Locate the cell with the specified text and output its (X, Y) center coordinate. 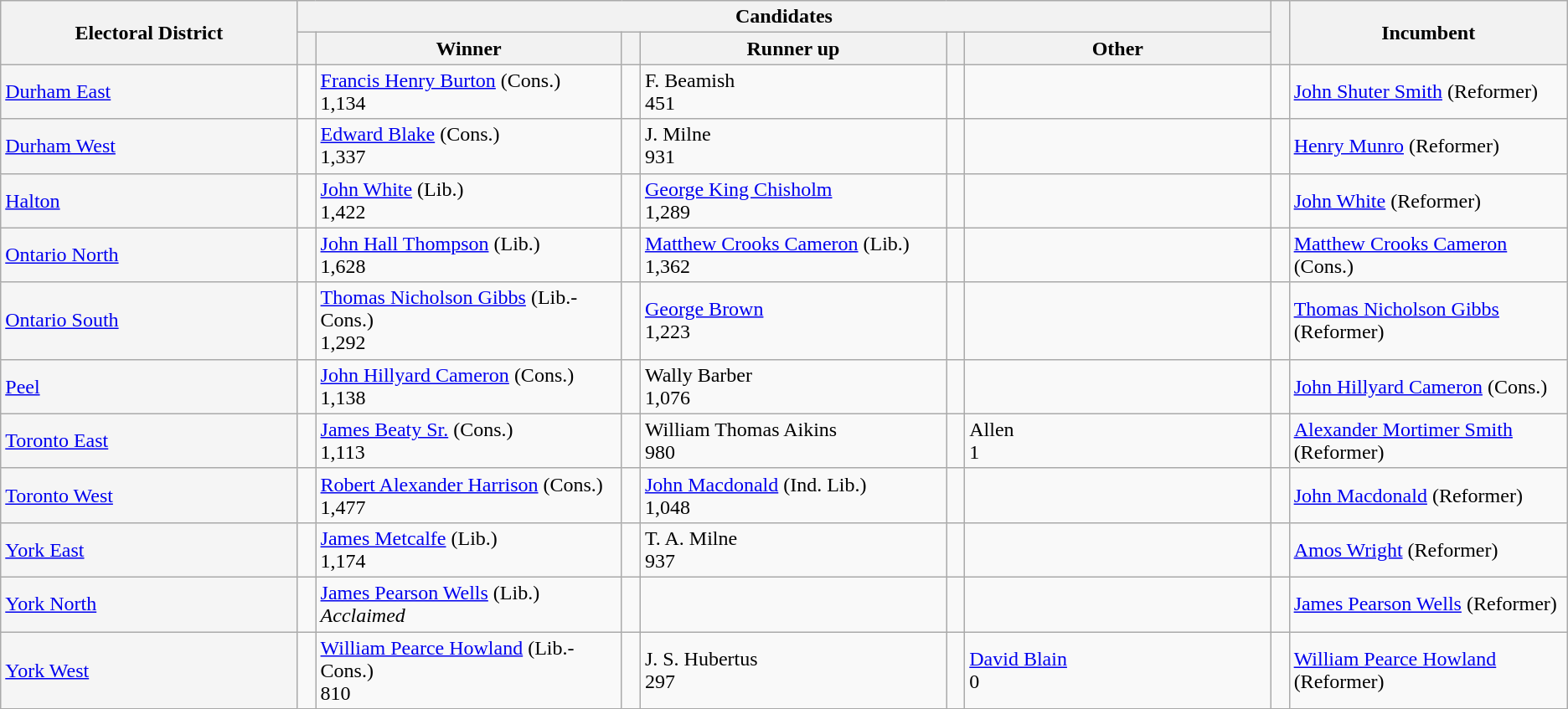
Peel (149, 387)
T. A. Milne 937 (792, 549)
Other (1117, 49)
William Thomas Aikins 980 (792, 440)
James Metcalfe (Lib.) 1,174 (469, 549)
William Pearce Howland (Reformer) (1428, 670)
Edward Blake (Cons.) 1,337 (469, 146)
Electoral District (149, 33)
Francis Henry Burton (Cons.) 1,134 (469, 92)
York East (149, 549)
Thomas Nicholson Gibbs (Reformer) (1428, 321)
John Macdonald (Ind. Lib.) 1,048 (792, 496)
John Shuter Smith (Reformer) (1428, 92)
James Pearson Wells (Reformer) (1428, 604)
F. Beamish 451 (792, 92)
John White (Reformer) (1428, 201)
Durham West (149, 146)
Robert Alexander Harrison (Cons.) 1,477 (469, 496)
John Hall Thompson (Lib.) 1,628 (469, 254)
J. Milne 931 (792, 146)
Halton (149, 201)
George Brown 1,223 (792, 321)
Winner (469, 49)
Ontario North (149, 254)
David Blain 0 (1117, 670)
Henry Munro (Reformer) (1428, 146)
Thomas Nicholson Gibbs (Lib.-Cons.) 1,292 (469, 321)
Amos Wright (Reformer) (1428, 549)
John Macdonald (Reformer) (1428, 496)
Toronto East (149, 440)
York West (149, 670)
Matthew Crooks Cameron (Cons.) (1428, 254)
J. S. Hubertus 297 (792, 670)
Allen 1 (1117, 440)
Ontario South (149, 321)
John White (Lib.) 1,422 (469, 201)
William Pearce Howland (Lib.-Cons.) 810 (469, 670)
Durham East (149, 92)
Alexander Mortimer Smith (Reformer) (1428, 440)
John Hillyard Cameron (Cons.) (1428, 387)
George King Chisholm 1,289 (792, 201)
Incumbent (1428, 33)
James Pearson Wells (Lib.) Acclaimed (469, 604)
James Beaty Sr. (Cons.) 1,113 (469, 440)
Candidates (784, 17)
John Hillyard Cameron (Cons.) 1,138 (469, 387)
York North (149, 604)
Toronto West (149, 496)
Matthew Crooks Cameron (Lib.) 1,362 (792, 254)
Wally Barber 1,076 (792, 387)
Runner up (792, 49)
